From the cell containing the given text, extract its center point as (X, Y) coordinate. 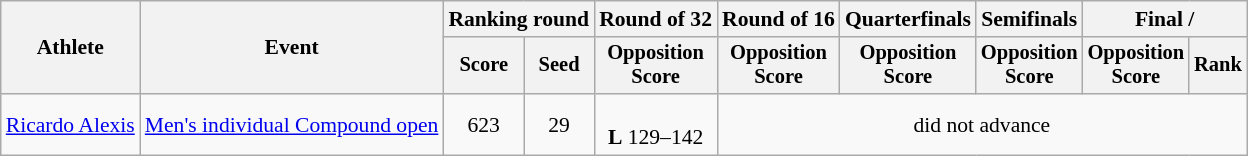
Ranking round (518, 19)
Rank (1218, 66)
Round of 32 (656, 19)
L 129–142 (656, 124)
Ricardo Alexis (70, 124)
Score (484, 66)
623 (484, 124)
Round of 16 (778, 19)
Athlete (70, 48)
Semifinals (1030, 19)
Men's individual Compound open (292, 124)
did not advance (982, 124)
Final / (1165, 19)
Quarterfinals (908, 19)
Event (292, 48)
Seed (559, 66)
29 (559, 124)
